Extract the [X, Y] coordinate from the center of the cell holding the provided text.  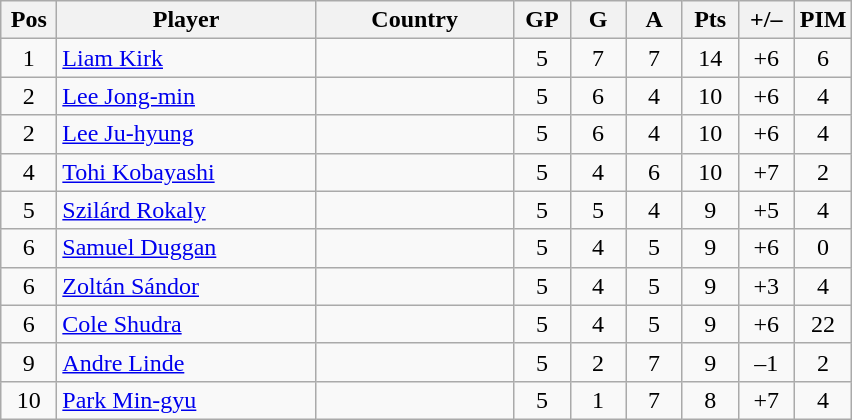
8 [710, 400]
0 [823, 248]
22 [823, 324]
Country [414, 20]
Pts [710, 20]
+5 [766, 210]
+/– [766, 20]
PIM [823, 20]
Zoltán Sándor [186, 286]
A [654, 20]
Park Min-gyu [186, 400]
Tohi Kobayashi [186, 172]
14 [710, 58]
Szilárd Rokaly [186, 210]
GP [542, 20]
Pos [29, 20]
Player [186, 20]
Lee Jong-min [186, 96]
+3 [766, 286]
Lee Ju-hyung [186, 134]
G [598, 20]
Andre Linde [186, 362]
Liam Kirk [186, 58]
Samuel Duggan [186, 248]
Cole Shudra [186, 324]
–1 [766, 362]
